Locate the cell with the specified text and output its (X, Y) center coordinate. 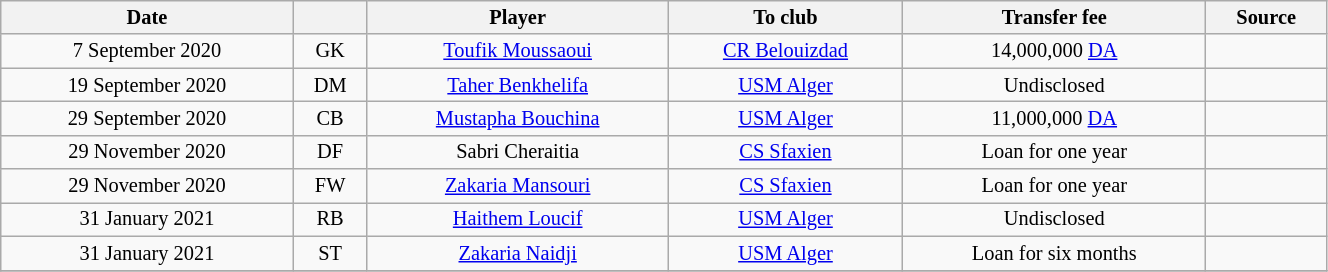
Taher Benkhelifa (518, 85)
11,000,000 DA (1054, 118)
19 September 2020 (147, 85)
ST (330, 253)
7 September 2020 (147, 51)
DM (330, 85)
Toufik Moussaoui (518, 51)
Loan for six months (1054, 253)
Source (1266, 17)
Haithem Loucif (518, 219)
FW (330, 186)
Date (147, 17)
DF (330, 152)
Transfer fee (1054, 17)
GK (330, 51)
CB (330, 118)
Mustapha Bouchina (518, 118)
29 September 2020 (147, 118)
CR Belouizdad (785, 51)
Player (518, 17)
Zakaria Mansouri (518, 186)
RB (330, 219)
To club (785, 17)
Sabri Cheraitia (518, 152)
14,000,000 DA (1054, 51)
Zakaria Naidji (518, 253)
